Scan for the cell matching the given text and deliver its [x, y] coordinate at center. 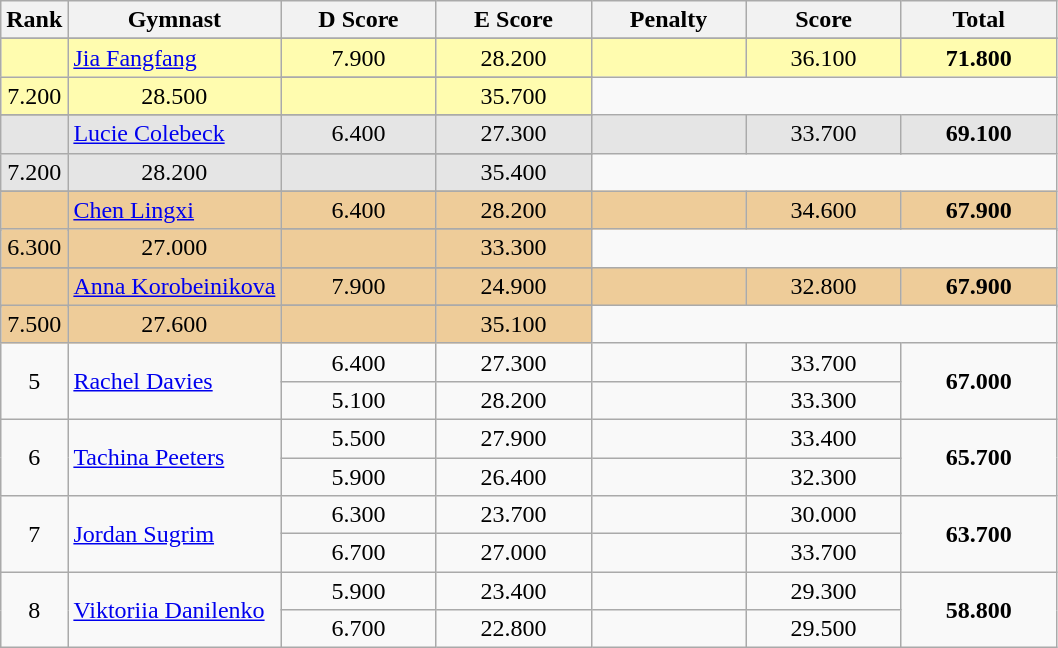
D Score [358, 20]
69.100 [978, 134]
Tachina Peeters [174, 457]
Viktoriia Danilenko [174, 610]
23.700 [514, 515]
65.700 [978, 457]
Jordan Sugrim [174, 534]
32.800 [824, 286]
7.500 [34, 324]
Total [978, 20]
58.800 [978, 610]
22.800 [514, 629]
Chen Lingxi [174, 210]
28.500 [174, 96]
Rank [34, 20]
8 [34, 610]
Score [824, 20]
63.700 [978, 534]
35.400 [514, 172]
32.300 [824, 477]
35.700 [514, 96]
5.500 [358, 438]
E Score [514, 20]
5 [34, 381]
27.600 [174, 324]
26.400 [514, 477]
Anna Korobeinikova [174, 286]
Jia Fangfang [174, 58]
6 [34, 457]
30.000 [824, 515]
Penalty [668, 20]
5.100 [358, 400]
Gymnast [174, 20]
Lucie Colebeck [174, 134]
7 [34, 534]
35.100 [514, 324]
29.300 [824, 591]
24.900 [514, 286]
71.800 [978, 58]
67.000 [978, 381]
23.400 [514, 591]
Rachel Davies [174, 381]
34.600 [824, 210]
29.500 [824, 629]
36.100 [824, 58]
33.400 [824, 438]
27.900 [514, 438]
